Return the [X, Y] coordinate for the center point of the cell that contains the specified text.  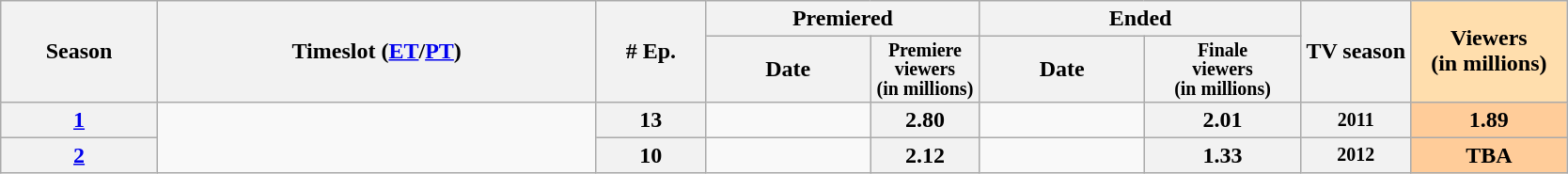
Finaleviewers(in millions) [1222, 70]
2 [79, 155]
Viewers(in millions) [1489, 52]
1.89 [1489, 119]
10 [651, 155]
2.12 [925, 155]
2012 [1356, 155]
2011 [1356, 119]
Timeslot (ET/PT) [376, 52]
TV season [1356, 52]
Premiered [843, 19]
13 [651, 119]
1 [79, 119]
2.80 [925, 119]
Premiereviewers(in millions) [925, 70]
Ended [1140, 19]
Season [79, 52]
TBA [1489, 155]
# Ep. [651, 52]
2.01 [1222, 119]
1.33 [1222, 155]
